Identify which cell holds the provided text, then report its (X, Y) central coordinate. 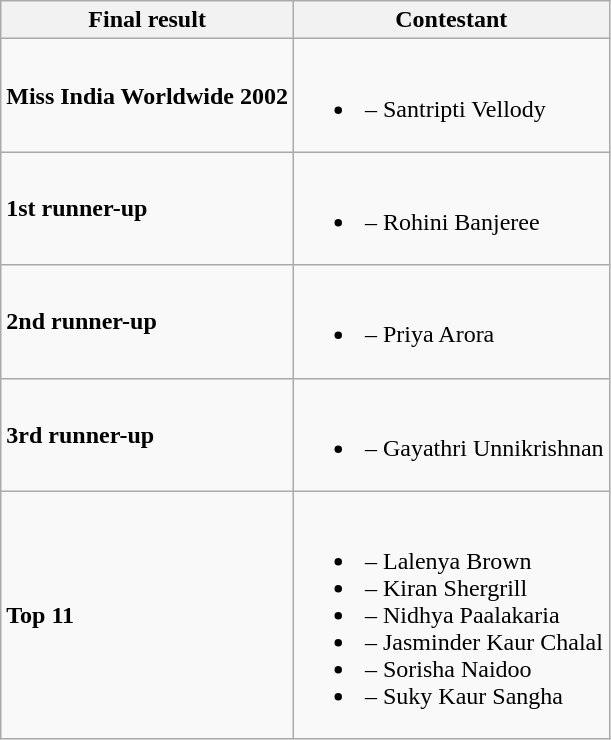
– Rohini Banjeree (451, 208)
Final result (148, 20)
– Lalenya Brown – Kiran Shergrill – Nidhya Paalakaria – Jasminder Kaur Chalal – Sorisha Naidoo – Suky Kaur Sangha (451, 615)
2nd runner-up (148, 322)
Contestant (451, 20)
Top 11 (148, 615)
– Gayathri Unnikrishnan (451, 434)
1st runner-up (148, 208)
Miss India Worldwide 2002 (148, 96)
– Santripti Vellody (451, 96)
3rd runner-up (148, 434)
– Priya Arora (451, 322)
